Provide the [X, Y] coordinate of the cell's center where the given text is located.  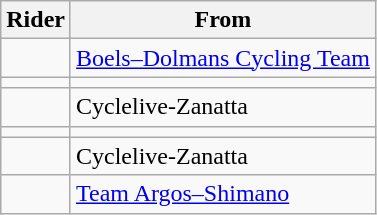
Team Argos–Shimano [222, 194]
From [222, 20]
Boels–Dolmans Cycling Team [222, 58]
Rider [36, 20]
